Locate the cell with the specified text and output its (x, y) center coordinate. 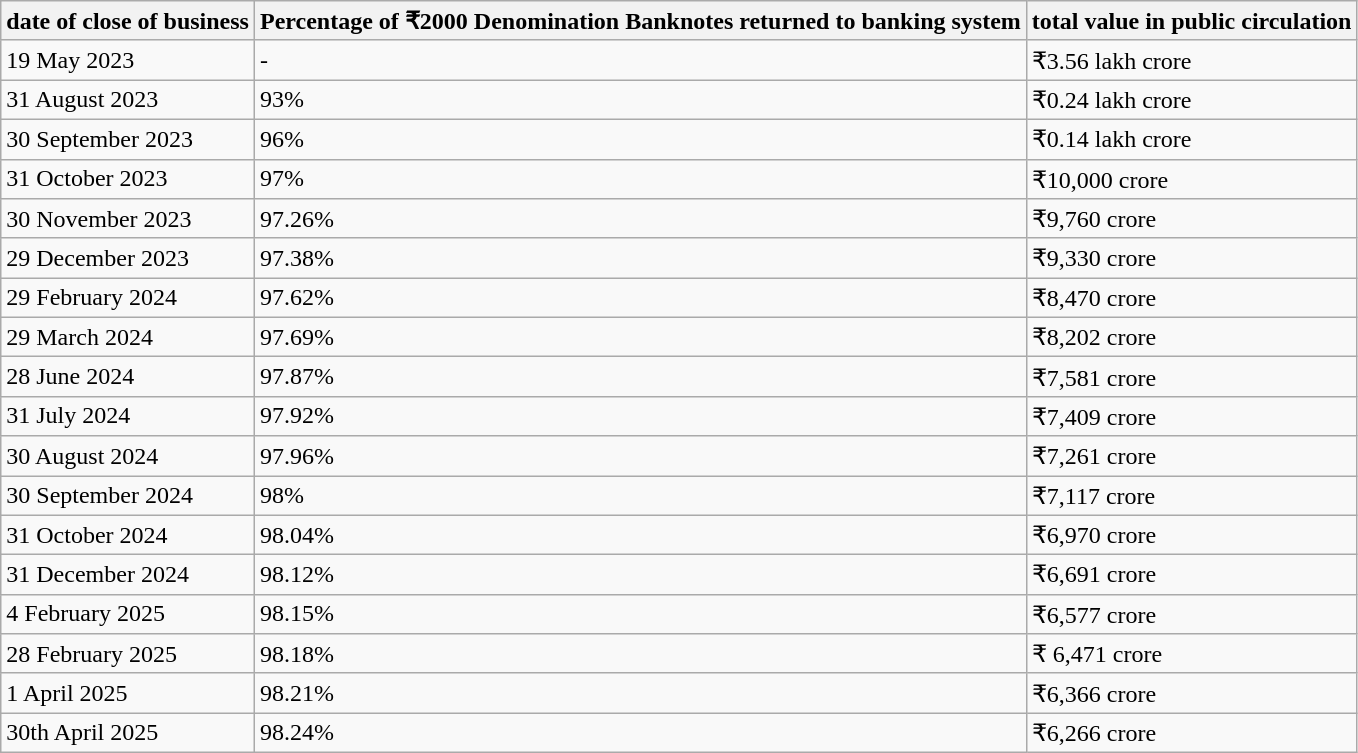
₹9,760 crore (1192, 219)
97% (640, 179)
₹6,266 crore (1192, 733)
31 October 2024 (128, 535)
98% (640, 496)
₹0.14 lakh crore (1192, 139)
30 September 2024 (128, 496)
30th April 2025 (128, 733)
97.92% (640, 416)
31 December 2024 (128, 575)
93% (640, 100)
₹6,691 crore (1192, 575)
₹7,117 crore (1192, 496)
29 March 2024 (128, 337)
date of close of business (128, 21)
28 June 2024 (128, 377)
31 July 2024 (128, 416)
₹8,202 crore (1192, 337)
98.18% (640, 654)
₹9,330 crore (1192, 258)
31 August 2023 (128, 100)
98.12% (640, 575)
₹0.24 lakh crore (1192, 100)
₹10,000 crore (1192, 179)
- (640, 60)
₹6,366 crore (1192, 693)
29 February 2024 (128, 298)
98.15% (640, 614)
98.21% (640, 693)
₹6,970 crore (1192, 535)
₹7,261 crore (1192, 456)
28 February 2025 (128, 654)
30 November 2023 (128, 219)
97.87% (640, 377)
total value in public circulation (1192, 21)
₹7,581 crore (1192, 377)
30 September 2023 (128, 139)
19 May 2023 (128, 60)
1 April 2025 (128, 693)
98.04% (640, 535)
97.38% (640, 258)
30 August 2024 (128, 456)
4 February 2025 (128, 614)
₹7,409 crore (1192, 416)
98.24% (640, 733)
29 December 2023 (128, 258)
₹6,577 crore (1192, 614)
₹3.56 lakh crore (1192, 60)
₹8,470 crore (1192, 298)
97.26% (640, 219)
31 October 2023 (128, 179)
97.69% (640, 337)
97.96% (640, 456)
97.62% (640, 298)
₹ 6,471 crore (1192, 654)
96% (640, 139)
Percentage of ₹2000 Denomination Banknotes returned to banking system (640, 21)
